From the cell containing the given text, extract its center point as (X, Y) coordinate. 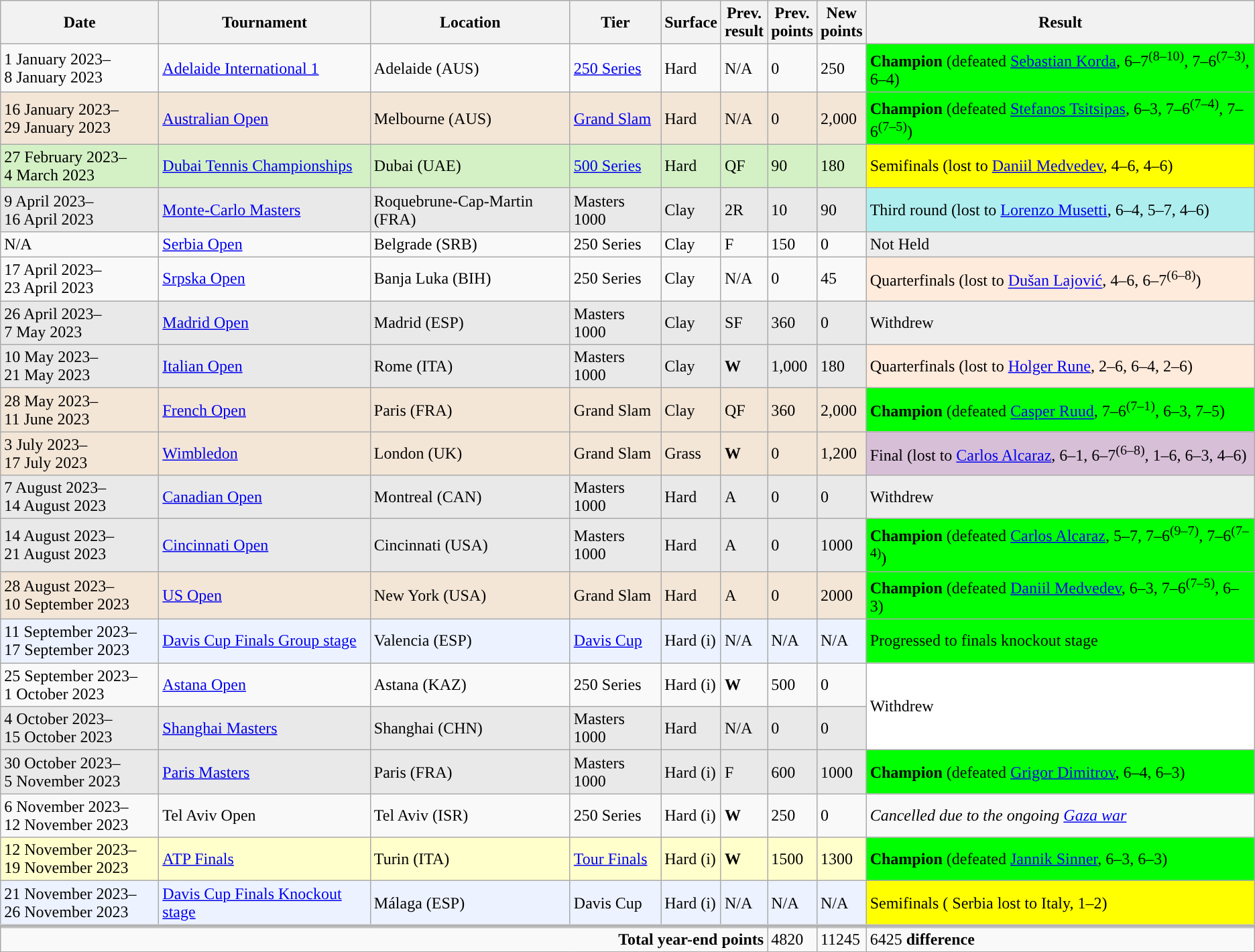
14 August 2023–21 August 2023 (80, 545)
French Open (264, 410)
Champion (defeated Jannik Sinner, 6–3, 6–3) (1061, 859)
Cincinnati Open (264, 545)
9 April 2023–16 April 2023 (80, 209)
Madrid Open (264, 323)
Rome (ITA) (470, 366)
Grass (691, 453)
Turin (ITA) (470, 859)
Valencia (ESP) (470, 641)
Not Held (1061, 245)
Result (1061, 23)
Prev.result (744, 23)
1,000 (792, 366)
Davis Cup Finals Group stage (264, 641)
Semifinals (lost to Daniil Medvedev, 4–6, 4–6) (1061, 166)
Cincinnati (USA) (470, 545)
11 September 2023–17 September 2023 (80, 641)
SF (744, 323)
28 May 2023–11 June 2023 (80, 410)
Italian Open (264, 366)
Roquebrune-Cap-Martin (FRA) (470, 209)
30 October 2023–5 November 2023 (80, 772)
Serbia Open (264, 245)
17 April 2023–23 April 2023 (80, 279)
Srpska Open (264, 279)
Monte-Carlo Masters (264, 209)
Cancelled due to the ongoing Gaza war (1061, 815)
Champion (defeated Carlos Alcaraz, 5–7, 7–6(9–7), 7–6(7–4)) (1061, 545)
Surface (691, 23)
New York (USA) (470, 595)
Wimbledon (264, 453)
Tier (615, 23)
6 November 2023–12 November 2023 (80, 815)
4820 (792, 939)
Progressed to finals knockout stage (1061, 641)
600 (792, 772)
25 September 2023–1 October 2023 (80, 685)
Champion (defeated Daniil Medvedev, 6–3, 7–6(7–5), 6–3) (1061, 595)
Adelaide (AUS) (470, 68)
Champion (defeated Grigor Dimitrov, 6–4, 6–3) (1061, 772)
London (UK) (470, 453)
Quarterfinals (lost to Dušan Lajović, 4–6, 6–7(6–8)) (1061, 279)
Champion (defeated Casper Ruud, 7–6(7–1), 6–3, 7–5) (1061, 410)
Banja Luka (BIH) (470, 279)
Tournament (264, 23)
Paris Masters (264, 772)
Astana (KAZ) (470, 685)
Tel Aviv (ISR) (470, 815)
Shanghai (CHN) (470, 728)
Astana Open (264, 685)
6425 difference (1061, 939)
12 November 2023–19 November 2023 (80, 859)
3 July 2023–17 July 2023 (80, 453)
Champion (defeated Stefanos Tsitsipas, 6–3, 7–6(7–4), 7–6(7–5)) (1061, 118)
Dubai (UAE) (470, 166)
21 November 2023–26 November 2023 (80, 904)
Canadian Open (264, 497)
1300 (841, 859)
150 (792, 245)
Champion (defeated Sebastian Korda, 6–7(8–10), 7–6(7–3), 6–4) (1061, 68)
45 (841, 279)
Location (470, 23)
1 January 2023–8 January 2023 (80, 68)
11245 (841, 939)
Málaga (ESP) (470, 904)
Date (80, 23)
28 August 2023–10 September 2023 (80, 595)
Melbourne (AUS) (470, 118)
16 January 2023–29 January 2023 (80, 118)
Third round (lost to Lorenzo Musetti, 6–4, 5–7, 4–6) (1061, 209)
1,200 (841, 453)
Montreal (CAN) (470, 497)
US Open (264, 595)
1500 (792, 859)
Shanghai Masters (264, 728)
Madrid (ESP) (470, 323)
Quarterfinals (lost to Holger Rune, 2–6, 6–4, 2–6) (1061, 366)
Tour Finals (615, 859)
Tel Aviv Open (264, 815)
Dubai Tennis Championships (264, 166)
Adelaide International 1 (264, 68)
ATP Finals (264, 859)
Total year-end points (384, 939)
500 (792, 685)
27 February 2023–4 March 2023 (80, 166)
7 August 2023–14 August 2023 (80, 497)
Newpoints (841, 23)
10 May 2023–21 May 2023 (80, 366)
2000 (841, 595)
Final (lost to Carlos Alcaraz, 6–1, 6–7(6–8), 1–6, 6–3, 4–6) (1061, 453)
10 (792, 209)
Belgrade (SRB) (470, 245)
2R (744, 209)
500 Series (615, 166)
Australian Open (264, 118)
4 October 2023–15 October 2023 (80, 728)
26 April 2023–7 May 2023 (80, 323)
Semifinals ( Serbia lost to Italy, 1–2) (1061, 904)
Prev.points (792, 23)
Davis Cup Finals Knockout stage (264, 904)
